Search for the cell housing the specified text and yield its (x, y) center coordinate. 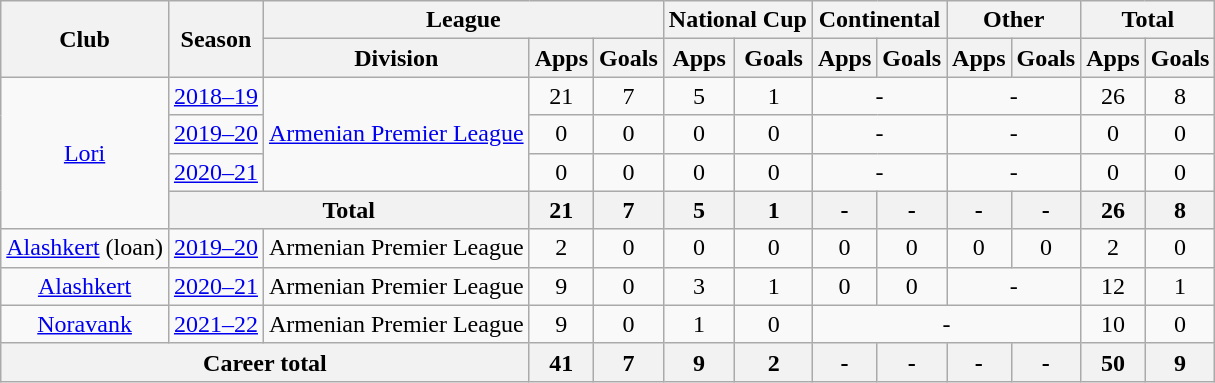
2018–19 (216, 96)
League (463, 20)
Season (216, 39)
3 (699, 286)
12 (1113, 286)
2021–22 (216, 324)
Lori (85, 153)
Division (396, 58)
10 (1113, 324)
50 (1113, 362)
Club (85, 39)
National Cup (738, 20)
Other (1014, 20)
41 (561, 362)
Career total (265, 362)
Continental (879, 20)
Noravank (85, 324)
Alashkert (85, 286)
Alashkert (loan) (85, 248)
